Identify which cell holds the provided text, then report its (X, Y) central coordinate. 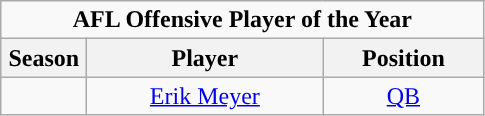
Erik Meyer (205, 96)
AFL Offensive Player of the Year (242, 20)
Position (404, 58)
Player (205, 58)
Season (44, 58)
QB (404, 96)
